Pinpoint the cell where the given text exists, returning its (x, y) midpoint coordinate. 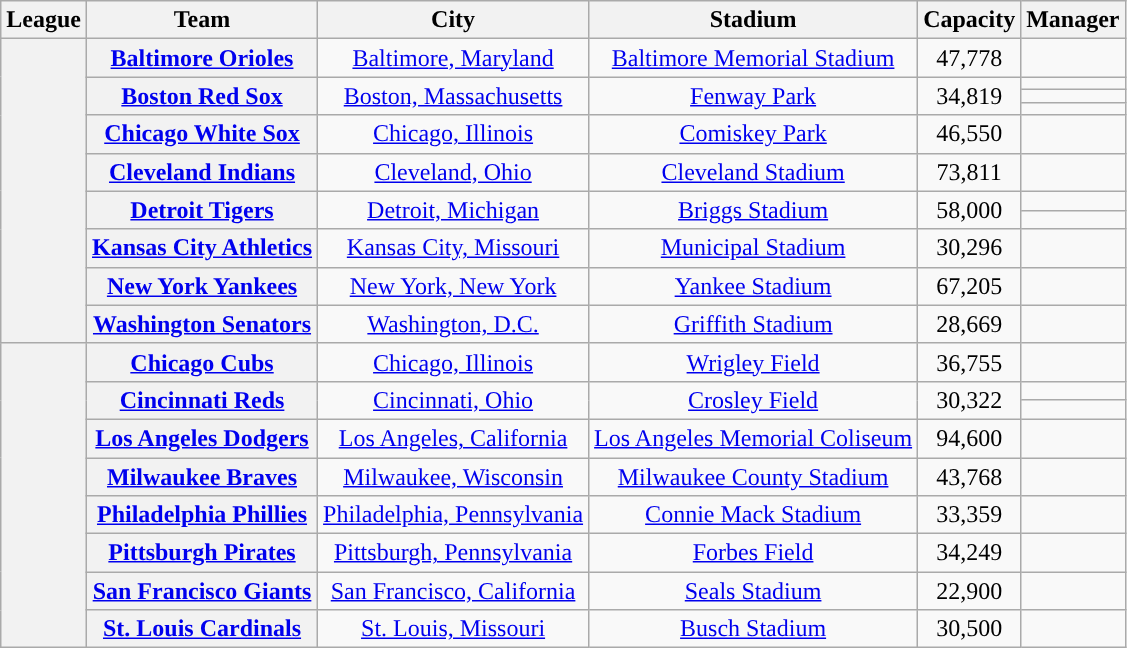
Los Angeles Dodgers (202, 438)
New York, New York (454, 286)
Stadium (754, 20)
Cleveland, Ohio (454, 172)
Los Angeles Memorial Coliseum (754, 438)
Boston Red Sox (202, 96)
67,205 (970, 286)
Baltimore Memorial Stadium (754, 58)
36,755 (970, 362)
League (44, 20)
Capacity (970, 20)
Detroit Tigers (202, 210)
Griffith Stadium (754, 324)
Los Angeles, California (454, 438)
30,500 (970, 629)
Philadelphia Phillies (202, 515)
73,811 (970, 172)
30,296 (970, 248)
94,600 (970, 438)
43,768 (970, 477)
Chicago Cubs (202, 362)
Kansas City Athletics (202, 248)
46,550 (970, 134)
City (454, 20)
St. Louis, Missouri (454, 629)
St. Louis Cardinals (202, 629)
Comiskey Park (754, 134)
Baltimore Orioles (202, 58)
Busch Stadium (754, 629)
Cleveland Indians (202, 172)
Milwaukee Braves (202, 477)
Milwaukee, Wisconsin (454, 477)
Detroit, Michigan (454, 210)
Connie Mack Stadium (754, 515)
New York Yankees (202, 286)
Fenway Park (754, 96)
Cincinnati Reds (202, 400)
Municipal Stadium (754, 248)
San Francisco Giants (202, 591)
28,669 (970, 324)
Pittsburgh, Pennsylvania (454, 553)
Yankee Stadium (754, 286)
Briggs Stadium (754, 210)
33,359 (970, 515)
Seals Stadium (754, 591)
Chicago White Sox (202, 134)
Cleveland Stadium (754, 172)
34,249 (970, 553)
Philadelphia, Pennsylvania (454, 515)
34,819 (970, 96)
Boston, Massachusetts (454, 96)
Forbes Field (754, 553)
58,000 (970, 210)
Washington Senators (202, 324)
Kansas City, Missouri (454, 248)
Cincinnati, Ohio (454, 400)
22,900 (970, 591)
San Francisco, California (454, 591)
Milwaukee County Stadium (754, 477)
Team (202, 20)
Baltimore, Maryland (454, 58)
Manager (1073, 20)
Pittsburgh Pirates (202, 553)
Crosley Field (754, 400)
30,322 (970, 400)
Wrigley Field (754, 362)
Washington, D.C. (454, 324)
47,778 (970, 58)
